Return the [X, Y] coordinate for the center point of the cell that contains the specified text.  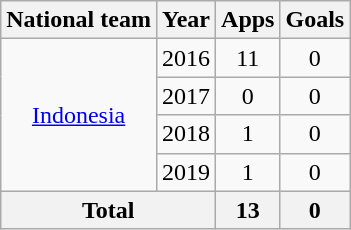
National team [79, 20]
Indonesia [79, 115]
Year [186, 20]
2017 [186, 96]
Total [108, 210]
2019 [186, 172]
11 [248, 58]
Apps [248, 20]
Goals [315, 20]
13 [248, 210]
2016 [186, 58]
2018 [186, 134]
